Search for the cell housing the specified text and yield its (X, Y) center coordinate. 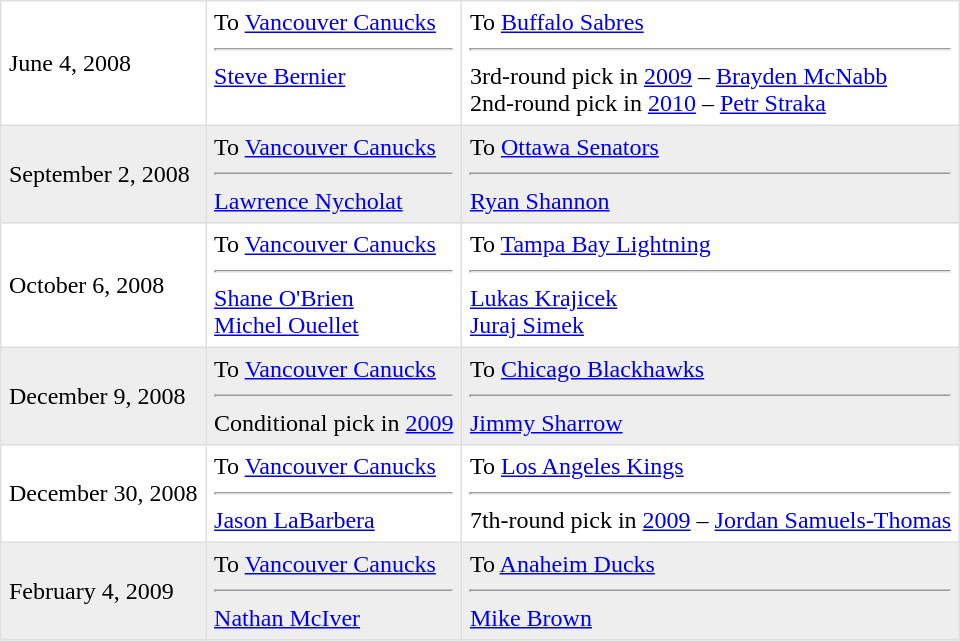
To Tampa Bay LightningLukas KrajicekJuraj Simek (711, 285)
October 6, 2008 (104, 285)
To Vancouver CanucksNathan McIver (334, 591)
To Vancouver CanucksJason LaBarbera (334, 494)
June 4, 2008 (104, 63)
To Vancouver CanucksConditional pick in 2009 (334, 396)
To Vancouver CanucksShane O'BrienMichel Ouellet (334, 285)
February 4, 2009 (104, 591)
To Chicago BlackhawksJimmy Sharrow (711, 396)
To Anaheim DucksMike Brown (711, 591)
To Los Angeles Kings7th-round pick in 2009 – Jordan Samuels-Thomas (711, 494)
To Vancouver CanucksSteve Bernier (334, 63)
December 9, 2008 (104, 396)
To Buffalo Sabres3rd-round pick in 2009 – Brayden McNabb2nd-round pick in 2010 – Petr Straka (711, 63)
To Ottawa SenatorsRyan Shannon (711, 174)
December 30, 2008 (104, 494)
To Vancouver CanucksLawrence Nycholat (334, 174)
September 2, 2008 (104, 174)
